For the text-containing cell, return its midpoint in [X, Y] coordinate format. 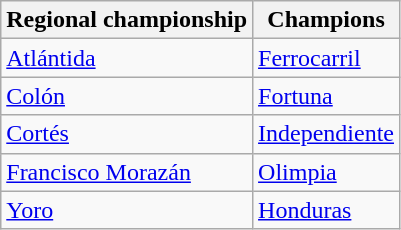
Independiente [326, 134]
Cortés [127, 134]
Atlántida [127, 58]
Fortuna [326, 96]
Yoro [127, 210]
Regional championship [127, 20]
Champions [326, 20]
Ferrocarril [326, 58]
Colón [127, 96]
Francisco Morazán [127, 172]
Honduras [326, 210]
Olimpia [326, 172]
